For the text-containing cell, return its midpoint in (X, Y) coordinate format. 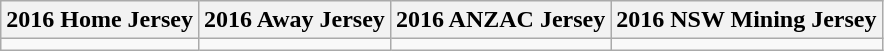
2016 NSW Mining Jersey (746, 20)
2016 Away Jersey (294, 20)
2016 Home Jersey (100, 20)
2016 ANZAC Jersey (500, 20)
